Provide the (x, y) coordinate of the cell's center where the given text is located.  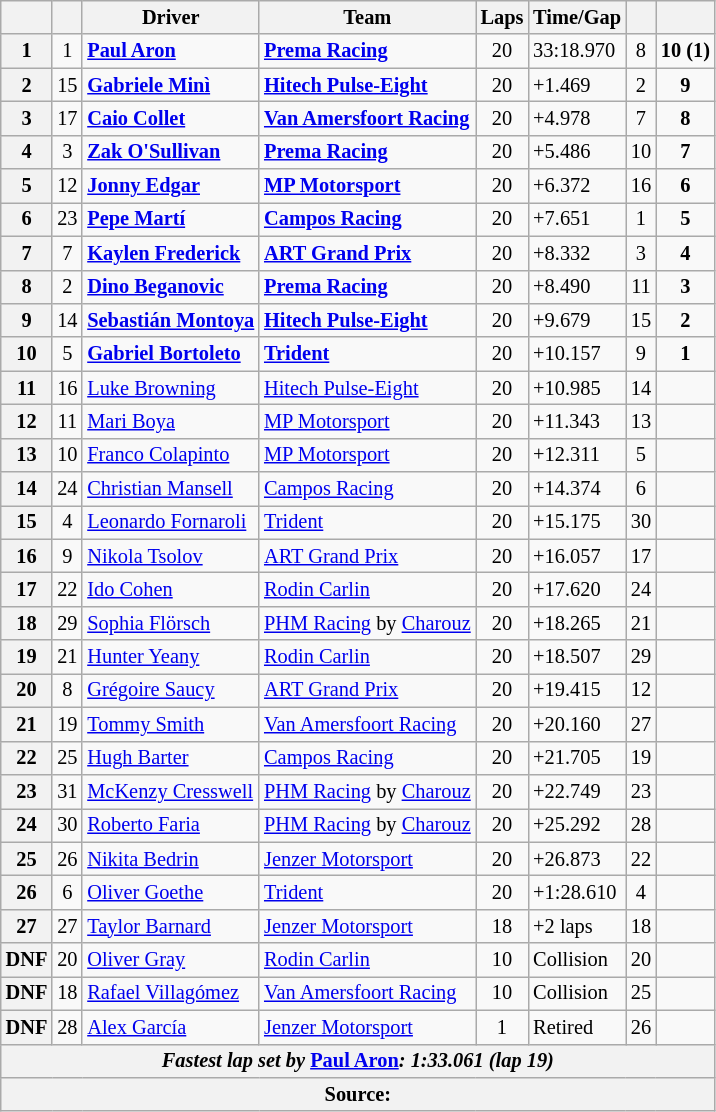
Zak O'Sullivan (170, 152)
31 (67, 791)
McKenzy Cresswell (170, 791)
Sebastián Montoya (170, 320)
Hunter Yeany (170, 657)
+4.978 (577, 118)
Leonardo Fornaroli (170, 522)
Nikita Bedrin (170, 859)
Gabriel Bortoleto (170, 354)
+14.374 (577, 489)
Team (367, 17)
+5.486 (577, 152)
+7.651 (577, 219)
Kaylen Frederick (170, 253)
Hugh Barter (170, 758)
Gabriele Minì (170, 85)
Paul Aron (170, 51)
+25.292 (577, 825)
+20.160 (577, 724)
+1.469 (577, 85)
+22.749 (577, 791)
Taylor Barnard (170, 926)
Retired (577, 1027)
+19.415 (577, 690)
Fastest lap set by Paul Aron: 1:33.061 (lap 19) (358, 1061)
+18.265 (577, 623)
Oliver Goethe (170, 892)
+15.175 (577, 522)
Dino Beganovic (170, 287)
+10.157 (577, 354)
+6.372 (577, 186)
+26.873 (577, 859)
Oliver Gray (170, 960)
Tommy Smith (170, 724)
Alex García (170, 1027)
Driver (170, 17)
+18.507 (577, 657)
+8.490 (577, 287)
Sophia Flörsch (170, 623)
Grégoire Saucy (170, 690)
33:18.970 (577, 51)
+16.057 (577, 556)
Caio Collet (170, 118)
Jonny Edgar (170, 186)
Pepe Martí (170, 219)
Roberto Faria (170, 825)
Nikola Tsolov (170, 556)
+10.985 (577, 388)
+11.343 (577, 421)
Christian Mansell (170, 489)
+2 laps (577, 926)
+12.311 (577, 455)
Mari Boya (170, 421)
+21.705 (577, 758)
Franco Colapinto (170, 455)
+1:28.610 (577, 892)
+9.679 (577, 320)
+8.332 (577, 253)
Laps (502, 17)
Time/Gap (577, 17)
Ido Cohen (170, 589)
10 (1) (686, 51)
Rafael Villagómez (170, 993)
Luke Browning (170, 388)
+17.620 (577, 589)
Source: (358, 1094)
